Identify which cell holds the provided text, then report its [x, y] central coordinate. 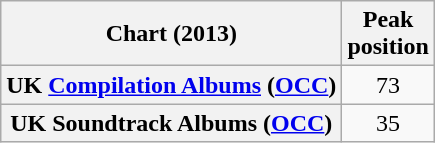
Peakposition [388, 34]
UK Compilation Albums (OCC) [172, 85]
UK Soundtrack Albums (OCC) [172, 123]
Chart (2013) [172, 34]
73 [388, 85]
35 [388, 123]
